Return (x, y) of the center of cell containing provided text 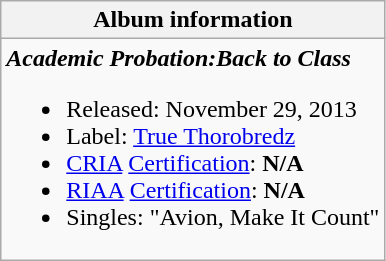
Album information (193, 20)
